Return the (x, y) coordinate for the center point of the cell that contains the specified text.  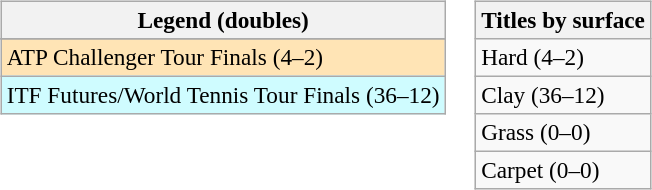
Titles by surface (564, 20)
ATP Challenger Tour Finals (4–2) (223, 57)
Legend (doubles) (223, 20)
Carpet (0–0) (564, 171)
Clay (36–12) (564, 95)
Hard (4–2) (564, 57)
ITF Futures/World Tennis Tour Finals (36–12) (223, 95)
Grass (0–0) (564, 133)
